Scan for the cell matching the given text and deliver its (x, y) coordinate at center. 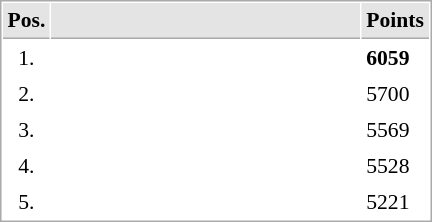
5569 (396, 129)
5221 (396, 201)
5700 (396, 93)
Points (396, 21)
5. (26, 201)
3. (26, 129)
4. (26, 165)
2. (26, 93)
5528 (396, 165)
1. (26, 57)
Pos. (26, 21)
6059 (396, 57)
